Detect which cell encompasses the target text, then output its (X, Y) center coordinate. 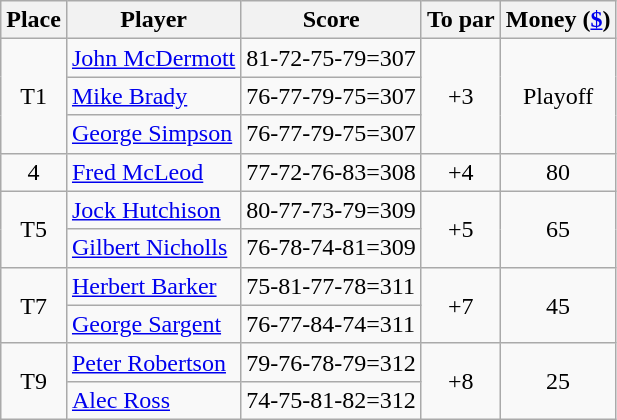
65 (558, 229)
Fred McLeod (153, 172)
Herbert Barker (153, 286)
Gilbert Nicholls (153, 248)
Mike Brady (153, 96)
76-77-84-74=311 (332, 324)
Alec Ross (153, 400)
T9 (34, 381)
Playoff (558, 96)
George Simpson (153, 134)
45 (558, 305)
25 (558, 381)
Money ($) (558, 20)
+5 (460, 229)
+3 (460, 96)
80 (558, 172)
+7 (460, 305)
75-81-77-78=311 (332, 286)
T7 (34, 305)
79-76-78-79=312 (332, 362)
81-72-75-79=307 (332, 58)
4 (34, 172)
T1 (34, 96)
+4 (460, 172)
To par (460, 20)
80-77-73-79=309 (332, 210)
77-72-76-83=308 (332, 172)
Jock Hutchison (153, 210)
Player (153, 20)
76-78-74-81=309 (332, 248)
Place (34, 20)
+8 (460, 381)
T5 (34, 229)
Score (332, 20)
74-75-81-82=312 (332, 400)
George Sargent (153, 324)
Peter Robertson (153, 362)
John McDermott (153, 58)
